Find where the given text appears and provide that cell's center as (x, y) coordinate. 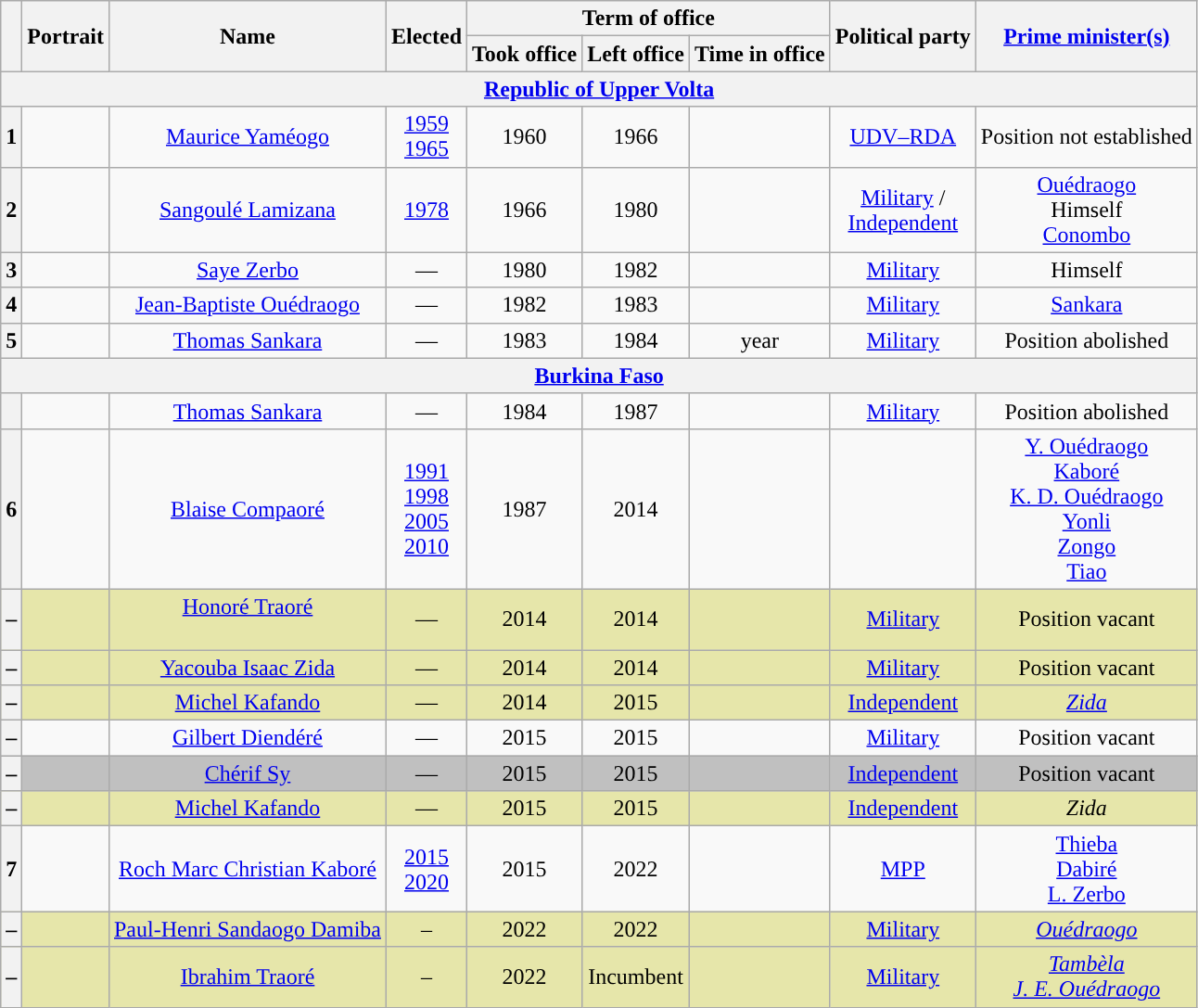
Chérif Sy (247, 773)
Honoré Traoré (247, 619)
TambèlaJ. E. Ouédraogo (1087, 977)
ThiebaDabiréL. Zerbo (1087, 869)
Yacouba Isaac Zida (247, 667)
1 (11, 137)
Sankara (1087, 305)
Himself (1087, 270)
Position not established (1087, 137)
Political party (903, 36)
Maurice Yaméogo (247, 137)
Elected (427, 36)
2 (11, 210)
Took office (525, 54)
Burkina Faso (599, 376)
UDV–RDA (903, 137)
Blaise Compaoré (247, 508)
1978 (427, 210)
1991199820052010 (427, 508)
Name (247, 36)
Sangoulé Lamizana (247, 210)
1960 (525, 137)
Incumbent (636, 977)
Prime minister(s) (1087, 36)
Y. OuédraogoKaboréK. D. OuédraogoYonliZongoTiao (1087, 508)
Republic of Upper Volta (599, 89)
Left office (636, 54)
Portrait (66, 36)
Gilbert Diendéré (247, 738)
5 (11, 340)
year (759, 340)
4 (11, 305)
3 (11, 270)
OuédraogoHimselfConombo (1087, 210)
Ibrahim Traoré (247, 977)
20152020 (427, 869)
7 (11, 869)
Saye Zerbo (247, 270)
Roch Marc Christian Kaboré (247, 869)
Jean-Baptiste Ouédraogo (247, 305)
Paul-Henri Sandaogo Damiba (247, 929)
MPP (903, 869)
Ouédraogo (1087, 929)
Term of office (649, 19)
Military / Independent (903, 210)
Time in office (759, 54)
19591965 (427, 137)
6 (11, 508)
